Locate the cell with the specified text and output its (x, y) center coordinate. 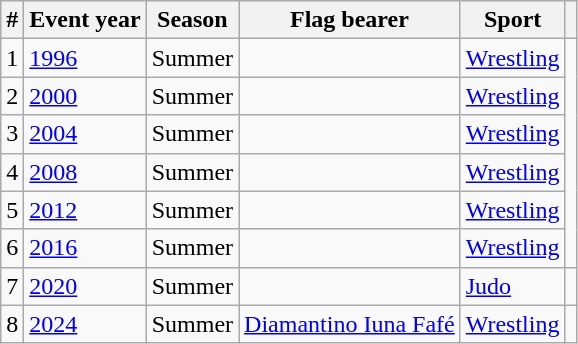
3 (12, 134)
2012 (85, 210)
2004 (85, 134)
Sport (512, 20)
2024 (85, 324)
Season (192, 20)
# (12, 20)
Event year (85, 20)
Judo (512, 286)
Flag bearer (350, 20)
6 (12, 248)
2020 (85, 286)
2008 (85, 172)
Diamantino Iuna Fafé (350, 324)
4 (12, 172)
2 (12, 96)
5 (12, 210)
8 (12, 324)
1 (12, 58)
1996 (85, 58)
7 (12, 286)
2016 (85, 248)
2000 (85, 96)
